Return the (x, y) coordinate for the center point of the cell that contains the specified text.  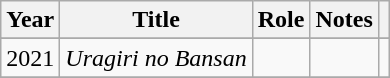
Uragiri no Bansan (156, 58)
Notes (344, 20)
Title (156, 20)
2021 (30, 58)
Year (30, 20)
Role (281, 20)
